Output the [x, y] coordinate of the center of the cell containing the given text.  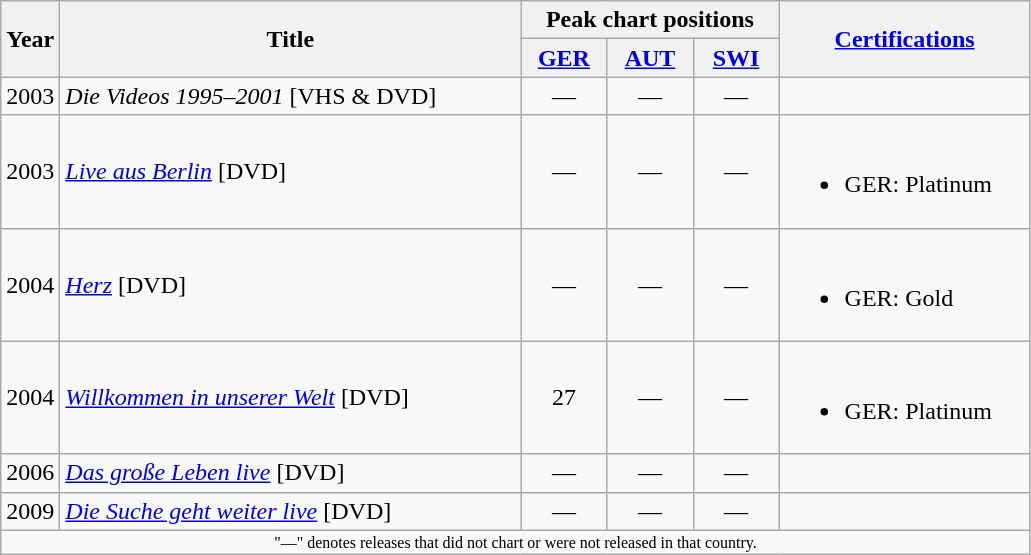
2009 [30, 511]
Peak chart positions [650, 20]
SWI [736, 58]
Die Videos 1995–2001 [VHS & DVD] [290, 96]
AUT [650, 58]
Year [30, 39]
GER: Gold [904, 284]
27 [564, 398]
Die Suche geht weiter live [DVD] [290, 511]
Herz [DVD] [290, 284]
2006 [30, 473]
Live aus Berlin [DVD] [290, 172]
GER [564, 58]
Das große Leben live [DVD] [290, 473]
"—" denotes releases that did not chart or were not released in that country. [516, 542]
Certifications [904, 39]
Title [290, 39]
Willkommen in unserer Welt [DVD] [290, 398]
